Scan for the cell matching the given text and deliver its [X, Y] coordinate at center. 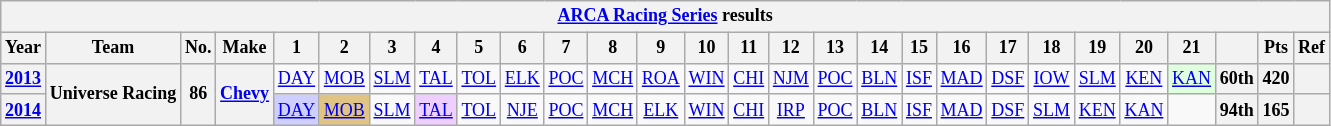
12 [792, 48]
14 [880, 48]
7 [566, 48]
ARCA Racing Series results [666, 16]
19 [1097, 48]
Chevy [245, 94]
17 [1008, 48]
NJE [522, 110]
5 [478, 48]
8 [613, 48]
420 [1276, 78]
18 [1052, 48]
21 [1192, 48]
Year [24, 48]
No. [198, 48]
Make [245, 48]
IOW [1052, 78]
9 [660, 48]
20 [1144, 48]
86 [198, 94]
165 [1276, 110]
4 [436, 48]
2013 [24, 78]
6 [522, 48]
Team [112, 48]
Pts [1276, 48]
2014 [24, 110]
10 [706, 48]
IRP [792, 110]
1 [296, 48]
3 [392, 48]
15 [920, 48]
94th [1236, 110]
16 [962, 48]
11 [749, 48]
13 [835, 48]
Universe Racing [112, 94]
2 [344, 48]
60th [1236, 78]
NJM [792, 78]
Ref [1312, 48]
ROA [660, 78]
